For the text-containing cell, return its midpoint in (x, y) coordinate format. 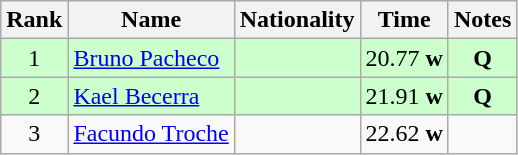
Nationality (297, 20)
Name (151, 20)
2 (34, 96)
Bruno Pacheco (151, 58)
Notes (482, 20)
20.77 w (404, 58)
Kael Becerra (151, 96)
21.91 w (404, 96)
Time (404, 20)
22.62 w (404, 134)
1 (34, 58)
Facundo Troche (151, 134)
3 (34, 134)
Rank (34, 20)
